Capture the cell that displays the provided text and extract its (x, y) central coordinate. 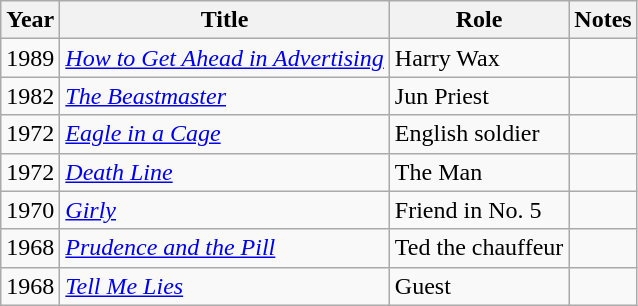
Notes (603, 20)
Jun Priest (479, 96)
The Man (479, 172)
Prudence and the Pill (224, 248)
Harry Wax (479, 58)
Title (224, 20)
1982 (30, 96)
Guest (479, 286)
The Beastmaster (224, 96)
Ted the chauffeur (479, 248)
Girly (224, 210)
Death Line (224, 172)
Friend in No. 5 (479, 210)
Eagle in a Cage (224, 134)
Tell Me Lies (224, 286)
English soldier (479, 134)
1970 (30, 210)
Role (479, 20)
1989 (30, 58)
Year (30, 20)
How to Get Ahead in Advertising (224, 58)
